Detect which cell encompasses the target text, then output its [X, Y] center coordinate. 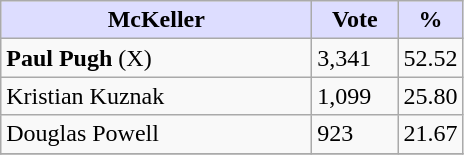
1,099 [355, 96]
Vote [355, 20]
25.80 [430, 96]
Kristian Kuznak [156, 96]
McKeller [156, 20]
Douglas Powell [156, 134]
3,341 [355, 58]
% [430, 20]
21.67 [430, 134]
52.52 [430, 58]
Paul Pugh (X) [156, 58]
923 [355, 134]
